Search for the cell housing the specified text and yield its (x, y) center coordinate. 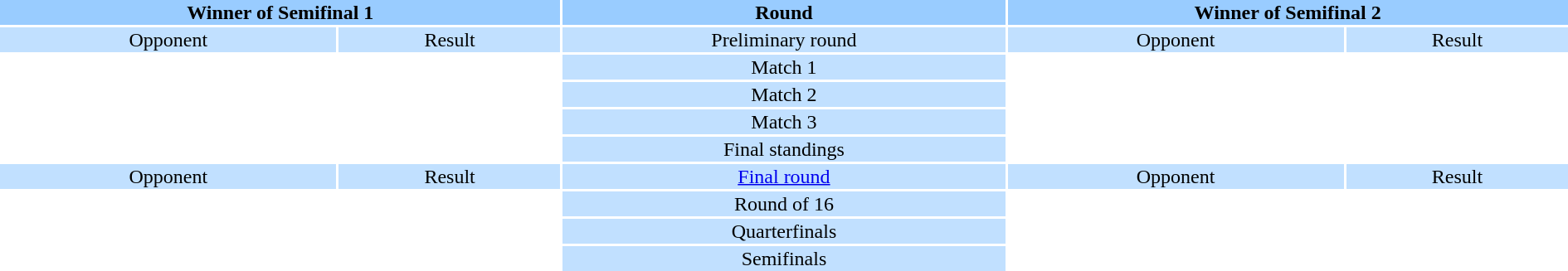
Final round (785, 177)
Match 3 (785, 122)
Final standings (785, 149)
Winner of Semifinal 1 (280, 12)
Preliminary round (785, 40)
Winner of Semifinal 2 (1288, 12)
Quarterfinals (785, 231)
Round (785, 12)
Match 2 (785, 94)
Match 1 (785, 67)
Semifinals (785, 259)
Round of 16 (785, 204)
